Find where the given text appears and provide that cell's center as (x, y) coordinate. 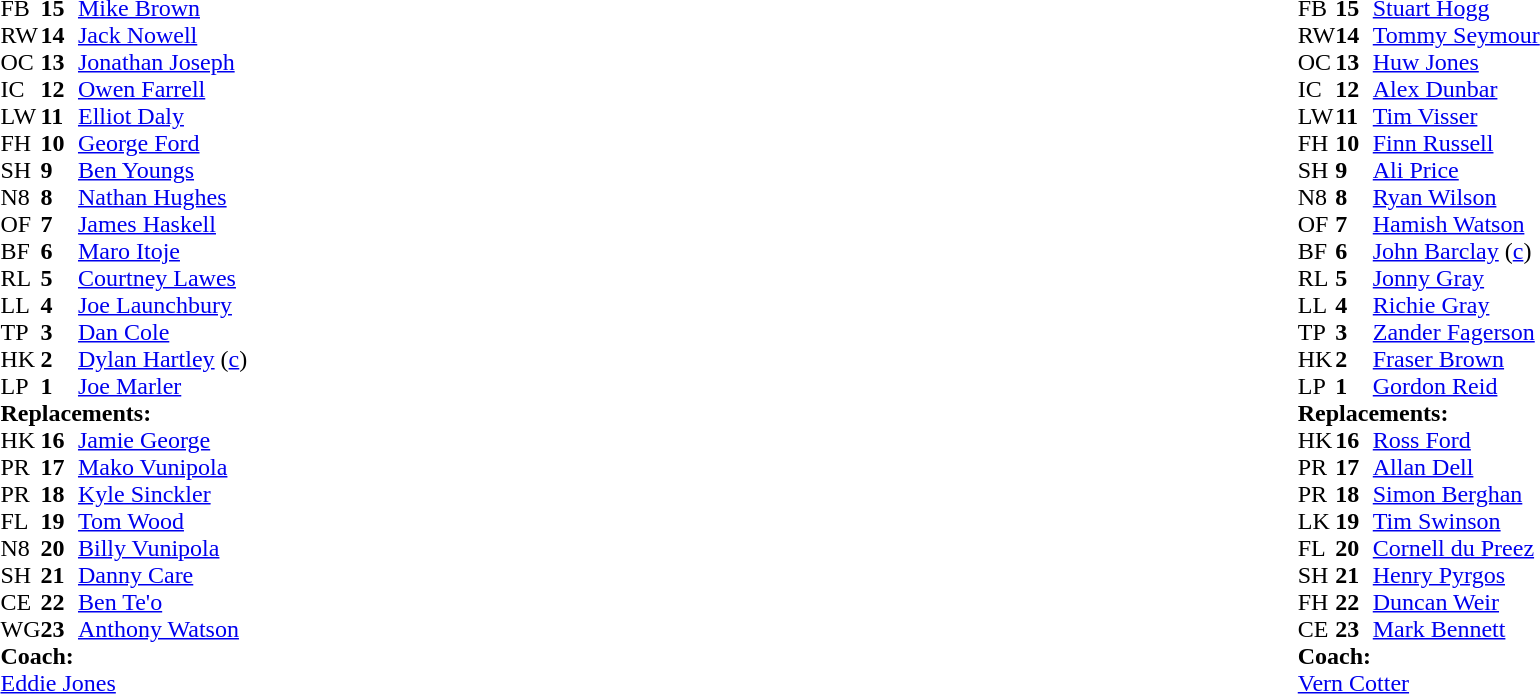
Alex Dunbar (1456, 90)
Dan Cole (162, 332)
Billy Vunipola (162, 548)
Ben Youngs (162, 170)
LK (1317, 522)
Allan Dell (1456, 468)
Fraser Brown (1456, 360)
Jack Nowell (162, 36)
Ali Price (1456, 170)
Huw Jones (1456, 62)
Henry Pyrgos (1456, 576)
Zander Fagerson (1456, 332)
Danny Care (162, 576)
Mark Bennett (1456, 630)
Owen Farrell (162, 90)
Elliot Daly (162, 116)
Kyle Sinckler (162, 494)
Tim Visser (1456, 116)
Hamish Watson (1456, 224)
Duncan Weir (1456, 602)
Tommy Seymour (1456, 36)
Maro Itoje (162, 252)
Tim Swinson (1456, 522)
Anthony Watson (162, 630)
Tom Wood (162, 522)
Cornell du Preez (1456, 548)
Jonny Gray (1456, 278)
Courtney Lawes (162, 278)
Ben Te'o (162, 602)
Nathan Hughes (162, 198)
Simon Berghan (1456, 494)
Jonathan Joseph (162, 62)
WG (20, 630)
Richie Gray (1456, 306)
Joe Marler (162, 386)
Gordon Reid (1456, 386)
Joe Launchbury (162, 306)
Finn Russell (1456, 144)
John Barclay (c) (1456, 252)
James Haskell (162, 224)
George Ford (162, 144)
Jamie George (162, 440)
Dylan Hartley (c) (162, 360)
Mako Vunipola (162, 468)
Ryan Wilson (1456, 198)
Ross Ford (1456, 440)
